Output the [X, Y] coordinate of the center of the cell containing the given text.  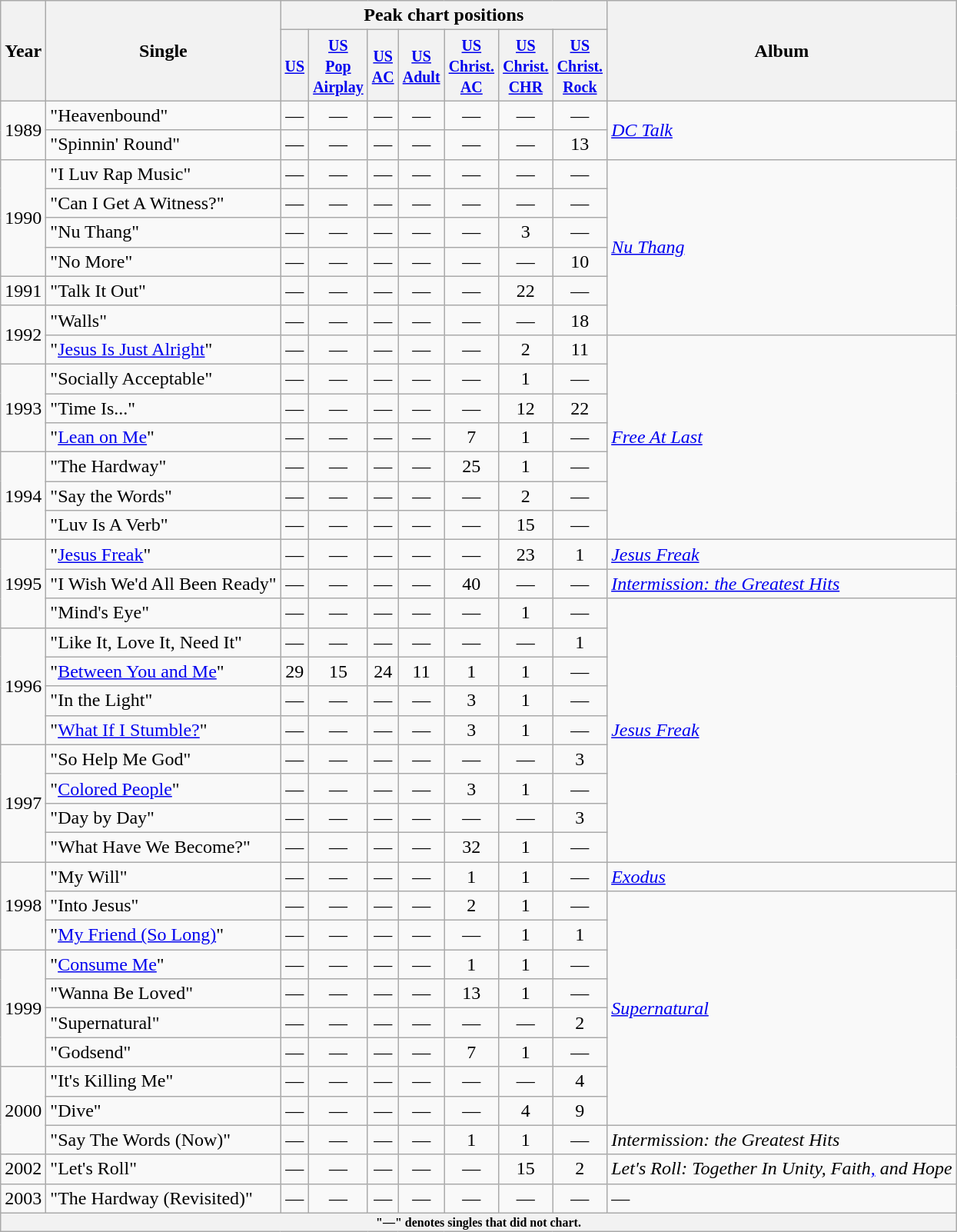
"Luv Is A Verb" [163, 525]
Free At Last [783, 437]
"Nu Thang" [163, 232]
USAC [383, 65]
DC Talk [783, 130]
"I Luv Rap Music" [163, 174]
Peak chart positions [444, 15]
"Walls" [163, 320]
2003 [23, 1198]
Single [163, 51]
"I Wish We'd All Been Ready" [163, 584]
USChrist.CHR [526, 65]
"What Have We Become?" [163, 847]
Supernatural [783, 1008]
"What If I Stumble?" [163, 730]
1998 [23, 905]
"Consume Me" [163, 964]
"Socially Acceptable" [163, 378]
USAdult [421, 65]
"No More" [163, 261]
"The Hardway (Revisited)" [163, 1198]
1992 [23, 335]
Nu Thang [783, 247]
"Talk It Out" [163, 291]
"So Help Me God" [163, 759]
"My Friend (So Long)" [163, 935]
"Say The Words (Now)" [163, 1140]
"Jesus Is Just Alright" [163, 349]
1995 [23, 584]
1993 [23, 408]
"Dive" [163, 1110]
"Day by Day" [163, 817]
1990 [23, 218]
"Say the Words" [163, 496]
40 [471, 584]
1997 [23, 803]
10 [580, 261]
2000 [23, 1110]
12 [526, 408]
1991 [23, 291]
Year [23, 51]
25 [471, 467]
"The Hardway" [163, 467]
1996 [23, 686]
"Colored People" [163, 788]
"Heavenbound" [163, 115]
23 [526, 554]
"My Will" [163, 876]
"Between You and Me" [163, 671]
1994 [23, 496]
2002 [23, 1169]
9 [580, 1110]
"Mind's Eye" [163, 613]
"Spinnin' Round" [163, 145]
"Into Jesus" [163, 906]
1989 [23, 130]
29 [295, 671]
"Supernatural" [163, 1023]
"It's Killing Me" [163, 1081]
18 [580, 320]
"—" denotes singles that did not chart. [478, 1222]
Let's Roll: Together In Unity, Faith, and Hope [783, 1169]
24 [383, 671]
Album [783, 51]
USChrist.AC [471, 65]
"Lean on Me" [163, 438]
32 [471, 847]
"Jesus Freak" [163, 554]
"In the Light" [163, 701]
USChrist.Rock [580, 65]
"Wanna Be Loved" [163, 994]
Exodus [783, 876]
"Let's Roll" [163, 1169]
"Can I Get A Witness?" [163, 203]
"Like It, Love It, Need It" [163, 642]
US [295, 65]
USPopAirplay [338, 65]
"Godsend" [163, 1052]
"Time Is..." [163, 408]
1999 [23, 1008]
